Extract the [x, y] coordinate from the center of the cell holding the provided text.  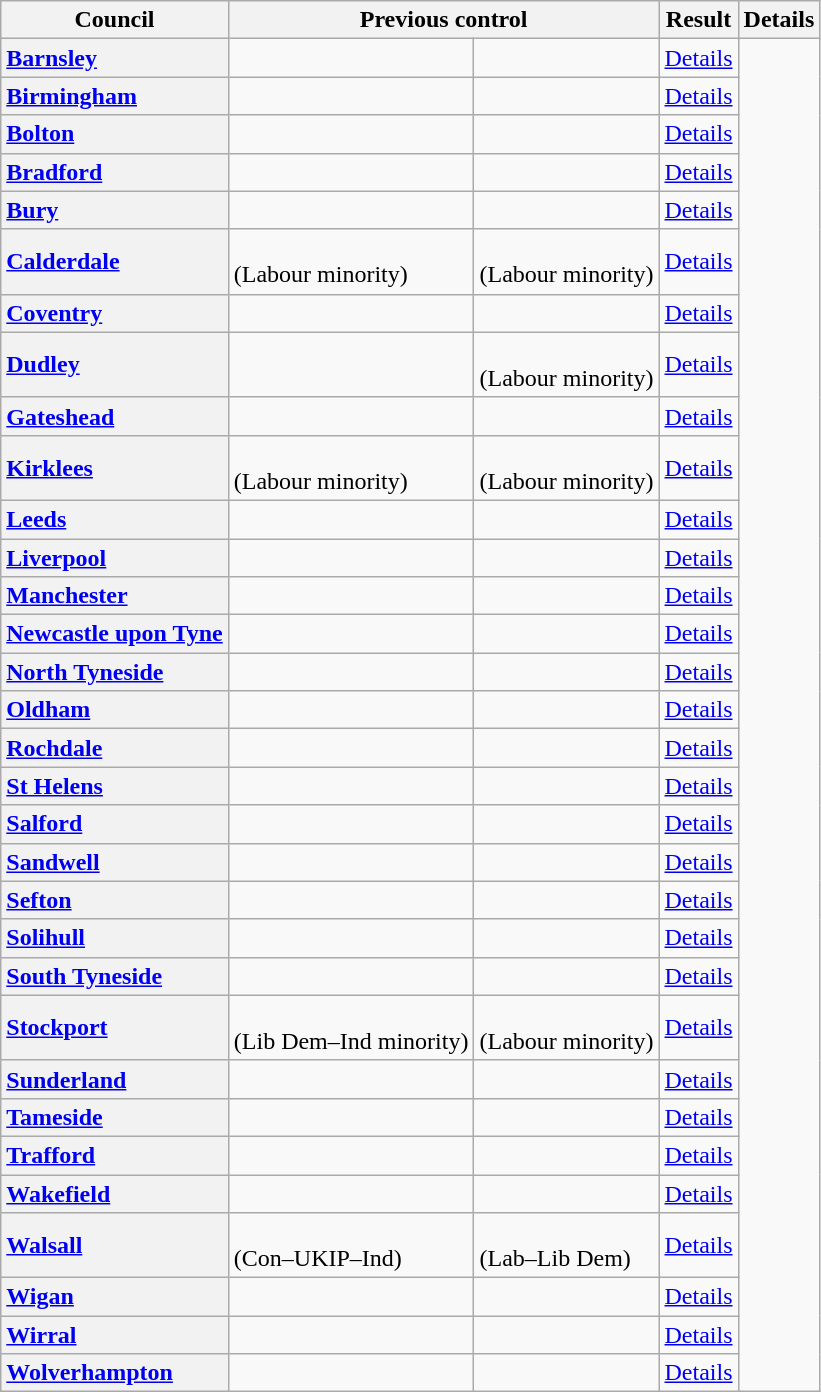
Dudley [115, 364]
Barnsley [115, 58]
Gateshead [115, 416]
Salford [115, 824]
Sandwell [115, 862]
(Lab–Lib Dem) [566, 1246]
Sunderland [115, 1079]
Previous control [444, 20]
Manchester [115, 596]
Walsall [115, 1246]
Wirral [115, 1335]
Liverpool [115, 557]
South Tyneside [115, 976]
Newcastle upon Tyne [115, 634]
Wolverhampton [115, 1373]
Calderdale [115, 262]
North Tyneside [115, 672]
Solihull [115, 938]
Bury [115, 210]
Coventry [115, 313]
Leeds [115, 519]
Tameside [115, 1117]
Birmingham [115, 96]
Kirklees [115, 468]
Result [698, 20]
Sefton [115, 900]
Wakefield [115, 1193]
Council [115, 20]
(Con–UKIP–Ind) [351, 1246]
Oldham [115, 710]
(Lib Dem–Ind minority) [351, 1028]
Bradford [115, 172]
St Helens [115, 786]
Wigan [115, 1297]
Bolton [115, 134]
Trafford [115, 1155]
Rochdale [115, 748]
Stockport [115, 1028]
